Search for the cell housing the specified text and yield its (x, y) center coordinate. 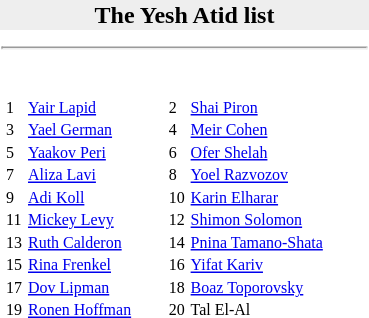
14 (176, 242)
11 (14, 220)
7 (14, 175)
Shimon Solomon (276, 220)
Karin Elharar (276, 198)
2 (176, 108)
8 (176, 175)
The Yesh Atid list (184, 15)
10 (176, 198)
Ofer Shelah (276, 152)
Meir Cohen (276, 130)
Yael German (95, 130)
Yoel Razvozov (276, 175)
4 (176, 130)
9 (14, 198)
Yaakov Peri (95, 152)
Ruth Calderon (95, 242)
Yifat Kariv (276, 265)
Yair Lapid (95, 108)
Boaz Toporovsky (276, 288)
Shai Piron (276, 108)
18 (176, 288)
16 (176, 265)
5 (14, 152)
Mickey Levy (95, 220)
Rina Frenkel (95, 265)
1 (14, 108)
Dov Lipman (95, 288)
6 (176, 152)
Aliza Lavi (95, 175)
Adi Koll (95, 198)
17 (14, 288)
13 (14, 242)
Pnina Tamano-Shata (276, 242)
12 (176, 220)
3 (14, 130)
15 (14, 265)
